Return (x, y) of the center of cell containing provided text 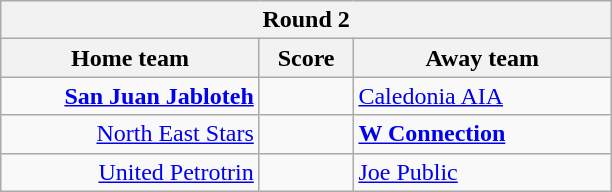
Away team (482, 58)
Score (306, 58)
United Petrotrin (130, 172)
W Connection (482, 134)
Home team (130, 58)
Caledonia AIA (482, 96)
San Juan Jabloteh (130, 96)
Joe Public (482, 172)
Round 2 (306, 20)
North East Stars (130, 134)
